Provide the [X, Y] coordinate of the cell's center where the given text is located.  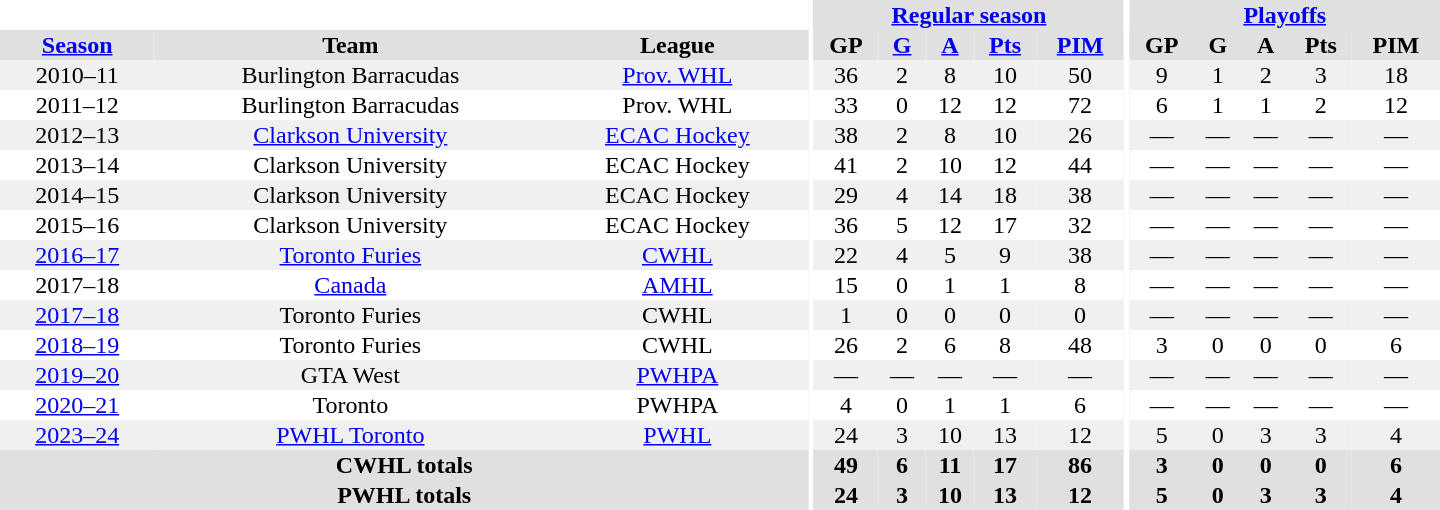
PWHL Toronto [350, 435]
72 [1080, 105]
2011–12 [77, 105]
2018–19 [77, 345]
Season [77, 45]
Team [350, 45]
2013–14 [77, 165]
2023–24 [77, 435]
48 [1080, 345]
15 [846, 285]
2016–17 [77, 255]
11 [950, 465]
29 [846, 195]
Canada [350, 285]
Toronto [350, 405]
86 [1080, 465]
GTA West [350, 375]
44 [1080, 165]
2015–16 [77, 225]
CWHL totals [404, 465]
14 [950, 195]
32 [1080, 225]
Regular season [969, 15]
49 [846, 465]
PWHL [677, 435]
50 [1080, 75]
41 [846, 165]
Playoffs [1284, 15]
2020–21 [77, 405]
AMHL [677, 285]
PWHL totals [404, 495]
2012–13 [77, 135]
League [677, 45]
2019–20 [77, 375]
22 [846, 255]
2014–15 [77, 195]
33 [846, 105]
2010–11 [77, 75]
